Return the [x, y] coordinate for the center point of the cell that contains the specified text.  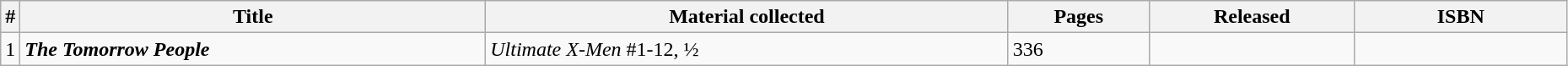
336 [1078, 49]
Title [253, 17]
Material collected [747, 17]
Pages [1078, 17]
Released [1252, 17]
The Tomorrow People [253, 49]
ISBN [1461, 17]
# [10, 17]
Ultimate X-Men #1-12, ½ [747, 49]
1 [10, 49]
